Pinpoint the cell where the given text exists, returning its (X, Y) midpoint coordinate. 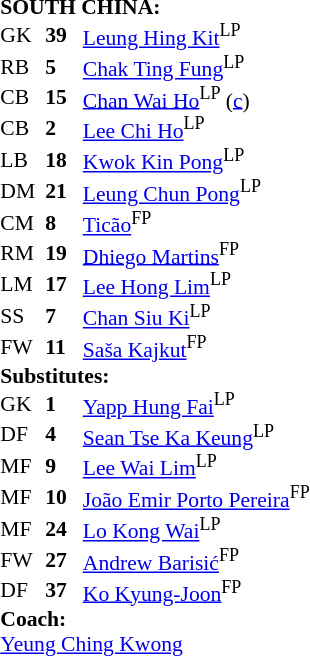
TicãoFP (196, 222)
SS (22, 316)
Leung Hing KitLP (196, 36)
Chan Wai HoLP (c) (196, 98)
10 (64, 498)
9 (64, 466)
RB (22, 66)
Dhiego MartinsFP (196, 254)
15 (64, 98)
Yapp Hung FaiLP (196, 404)
8 (64, 222)
27 (64, 560)
Lo Kong WaiLP (196, 528)
4 (64, 434)
LB (22, 160)
21 (64, 190)
LM (22, 284)
Substitutes: (154, 376)
RM (22, 254)
5 (64, 66)
19 (64, 254)
Leung Chun PongLP (196, 190)
Coach: (154, 620)
Lee Hong LimLP (196, 284)
7 (64, 316)
DM (22, 190)
Sean Tse Ka KeungLP (196, 434)
11 (64, 346)
2 (64, 128)
18 (64, 160)
Kwok Kin PongLP (196, 160)
39 (64, 36)
Chak Ting FungLP (196, 66)
37 (64, 590)
Chan Siu KiLP (196, 316)
17 (64, 284)
Andrew BarisićFP (196, 560)
CM (22, 222)
Saša KajkutFP (196, 346)
Ko Kyung-JoonFP (196, 590)
João Emir Porto PereiraFP (196, 498)
Lee Chi HoLP (196, 128)
1 (64, 404)
Lee Wai LimLP (196, 466)
24 (64, 528)
